Locate the cell with the specified text and output its [x, y] center coordinate. 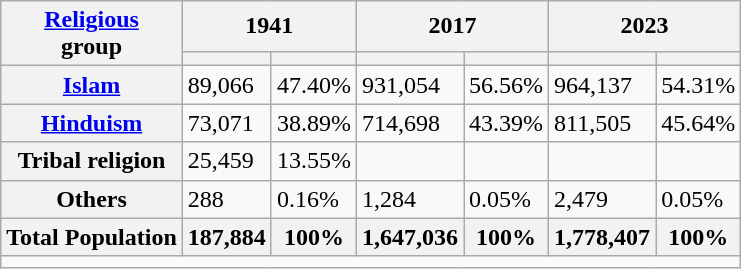
45.64% [698, 123]
1,284 [410, 199]
1941 [269, 26]
187,884 [226, 237]
1,778,407 [602, 237]
56.56% [506, 85]
54.31% [698, 85]
288 [226, 199]
Others [92, 199]
43.39% [506, 123]
Islam [92, 85]
811,505 [602, 123]
714,698 [410, 123]
38.89% [314, 123]
Tribal religion [92, 161]
0.16% [314, 199]
47.40% [314, 85]
1,647,036 [410, 237]
89,066 [226, 85]
964,137 [602, 85]
Total Population [92, 237]
25,459 [226, 161]
2023 [645, 26]
Religiousgroup [92, 34]
73,071 [226, 123]
931,054 [410, 85]
2017 [452, 26]
Hinduism [92, 123]
2,479 [602, 199]
13.55% [314, 161]
